From the cell containing the given text, extract its center point as (X, Y) coordinate. 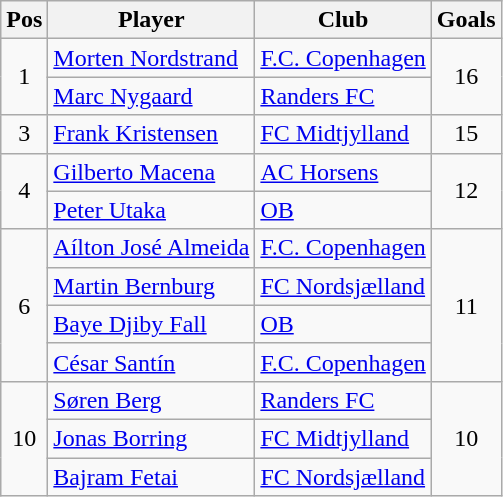
Jonas Borring (152, 438)
César Santín (152, 362)
AC Horsens (343, 172)
Bajram Fetai (152, 477)
Martin Bernburg (152, 286)
1 (24, 77)
Club (343, 20)
4 (24, 191)
Player (152, 20)
12 (466, 191)
Pos (24, 20)
Søren Berg (152, 400)
15 (466, 134)
Morten Nordstrand (152, 58)
11 (466, 305)
Goals (466, 20)
Baye Djiby Fall (152, 324)
Aílton José Almeida (152, 248)
6 (24, 305)
Gilberto Macena (152, 172)
Peter Utaka (152, 210)
16 (466, 77)
3 (24, 134)
Marc Nygaard (152, 96)
Frank Kristensen (152, 134)
